Search for the cell housing the specified text and yield its (X, Y) center coordinate. 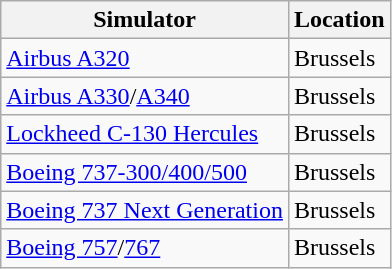
Airbus A330/A340 (145, 96)
Location (339, 20)
Boeing 757/767 (145, 248)
Airbus A320 (145, 58)
Boeing 737 Next Generation (145, 210)
Lockheed C-130 Hercules (145, 134)
Simulator (145, 20)
Boeing 737-300/400/500 (145, 172)
